Capture the cell that displays the provided text and extract its (X, Y) central coordinate. 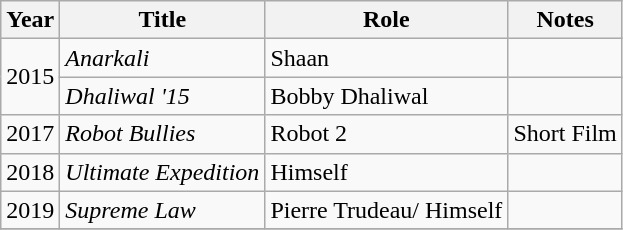
2019 (30, 210)
Shaan (386, 58)
Role (386, 20)
Anarkali (162, 58)
Supreme Law (162, 210)
Robot Bullies (162, 134)
Dhaliwal '15 (162, 96)
Bobby Dhaliwal (386, 96)
Ultimate Expedition (162, 172)
Pierre Trudeau/ Himself (386, 210)
Himself (386, 172)
Title (162, 20)
2015 (30, 77)
Short Film (565, 134)
Notes (565, 20)
Year (30, 20)
2018 (30, 172)
2017 (30, 134)
Robot 2 (386, 134)
